Pinpoint the cell where the given text exists, returning its [x, y] midpoint coordinate. 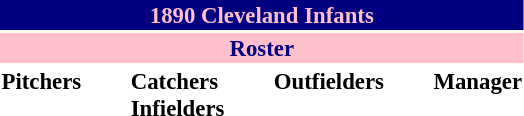
Roster [262, 48]
1890 Cleveland Infants [262, 15]
